Scan for the cell matching the given text and deliver its (x, y) coordinate at center. 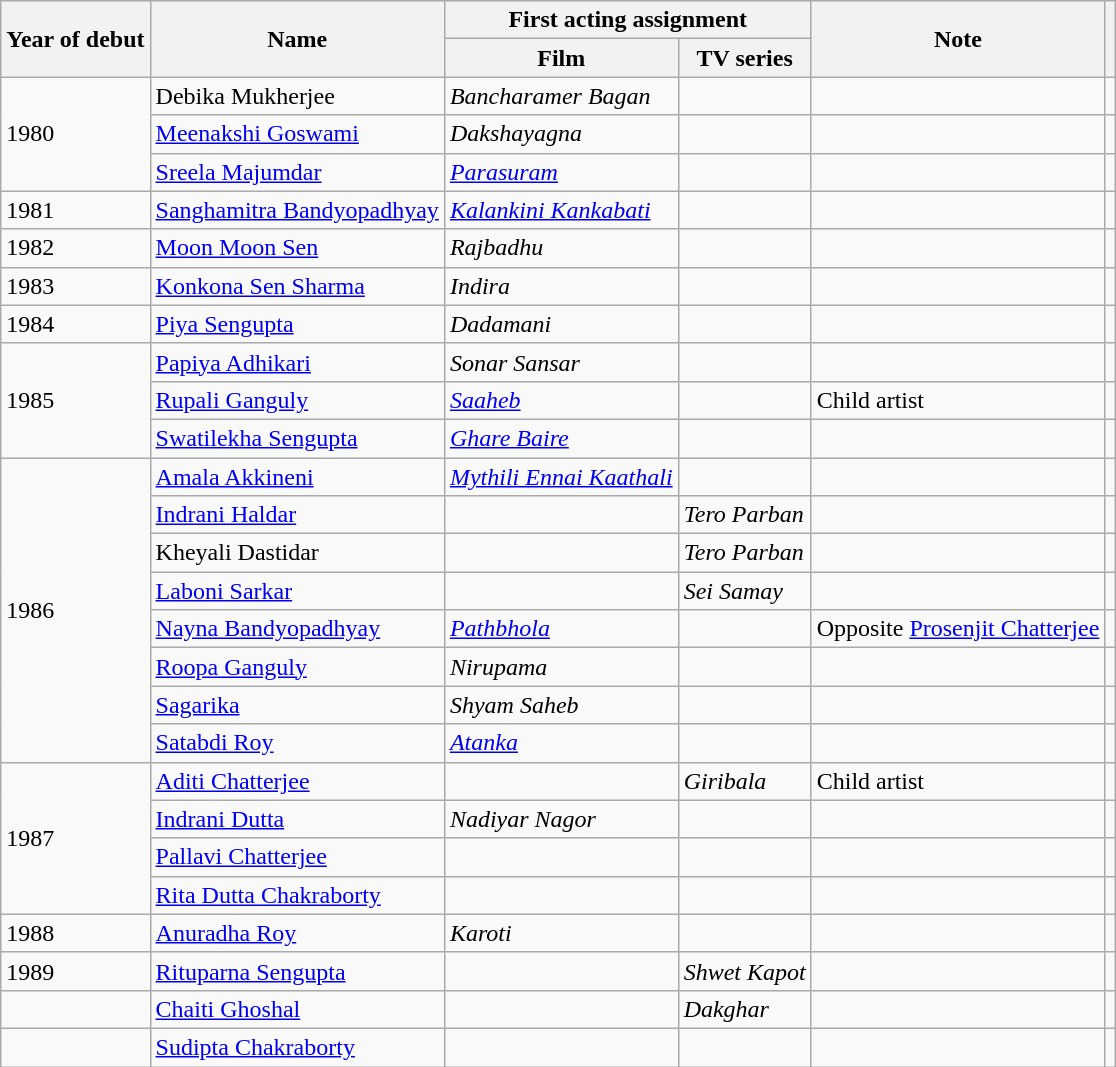
Sagarika (297, 705)
First acting assignment (628, 20)
Bancharamer Bagan (561, 96)
Pathbhola (561, 629)
Sreela Majumdar (297, 172)
Ghare Baire (561, 438)
1987 (76, 838)
Laboni Sarkar (297, 591)
Moon Moon Sen (297, 248)
Papiya Adhikari (297, 362)
Shwet Kapot (744, 971)
Sanghamitra Bandyopadhyay (297, 210)
Rituparna Sengupta (297, 971)
Dakshayagna (561, 134)
Kheyali Dastidar (297, 553)
Giribala (744, 781)
Satabdi Roy (297, 743)
Chaiti Ghoshal (297, 1009)
1986 (76, 610)
Sei Samay (744, 591)
Dakghar (744, 1009)
Name (297, 39)
Karoti (561, 933)
Swatilekha Sengupta (297, 438)
1980 (76, 134)
Dadamani (561, 324)
Mythili Ennai Kaathali (561, 477)
Anuradha Roy (297, 933)
Kalankini Kankabati (561, 210)
Konkona Sen Sharma (297, 286)
Year of debut (76, 39)
1985 (76, 400)
Indrani Dutta (297, 819)
Roopa Ganguly (297, 667)
1982 (76, 248)
Nayna Bandyopadhyay (297, 629)
Rajbadhu (561, 248)
Rupali Ganguly (297, 400)
1983 (76, 286)
1984 (76, 324)
Rita Dutta Chakraborty (297, 895)
Note (958, 39)
Piya Sengupta (297, 324)
Nadiyar Nagor (561, 819)
1988 (76, 933)
Film (561, 58)
Saaheb (561, 400)
TV series (744, 58)
Atanka (561, 743)
1989 (76, 971)
Aditi Chatterjee (297, 781)
Meenakshi Goswami (297, 134)
Parasuram (561, 172)
Sudipta Chakraborty (297, 1047)
Shyam Saheb (561, 705)
Opposite Prosenjit Chatterjee (958, 629)
Nirupama (561, 667)
1981 (76, 210)
Indira (561, 286)
Pallavi Chatterjee (297, 857)
Indrani Haldar (297, 515)
Amala Akkineni (297, 477)
Debika Mukherjee (297, 96)
Sonar Sansar (561, 362)
